For the text-containing cell, return its midpoint in [x, y] coordinate format. 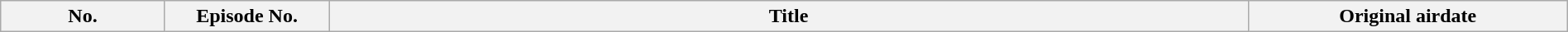
Episode No. [246, 16]
Title [789, 16]
Original airdate [1408, 16]
No. [83, 16]
